Detect which cell encompasses the target text, then output its (x, y) center coordinate. 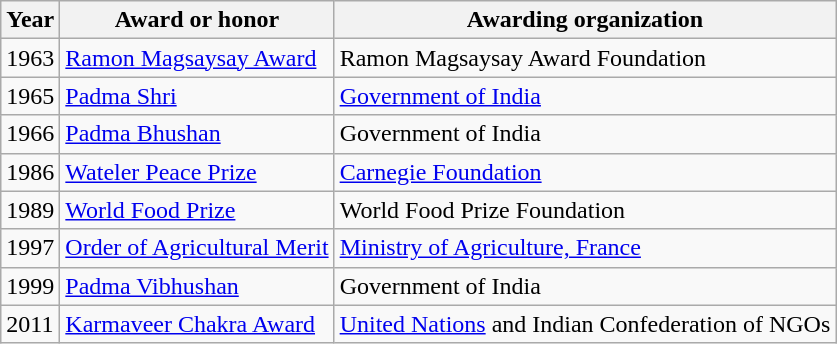
Ministry of Agriculture, France (585, 248)
Ramon Magsaysay Award Foundation (585, 58)
Wateler Peace Prize (197, 172)
1989 (30, 210)
Padma Vibhushan (197, 286)
Award or honor (197, 20)
World Food Prize Foundation (585, 210)
1966 (30, 134)
Awarding organization (585, 20)
Padma Bhushan (197, 134)
2011 (30, 324)
Karmaveer Chakra Award (197, 324)
1965 (30, 96)
Ramon Magsaysay Award (197, 58)
United Nations and Indian Confederation of NGOs (585, 324)
World Food Prize (197, 210)
Order of Agricultural Merit (197, 248)
Year (30, 20)
1997 (30, 248)
1999 (30, 286)
1986 (30, 172)
Padma Shri (197, 96)
1963 (30, 58)
Carnegie Foundation (585, 172)
